Detect which cell encompasses the target text, then output its [X, Y] center coordinate. 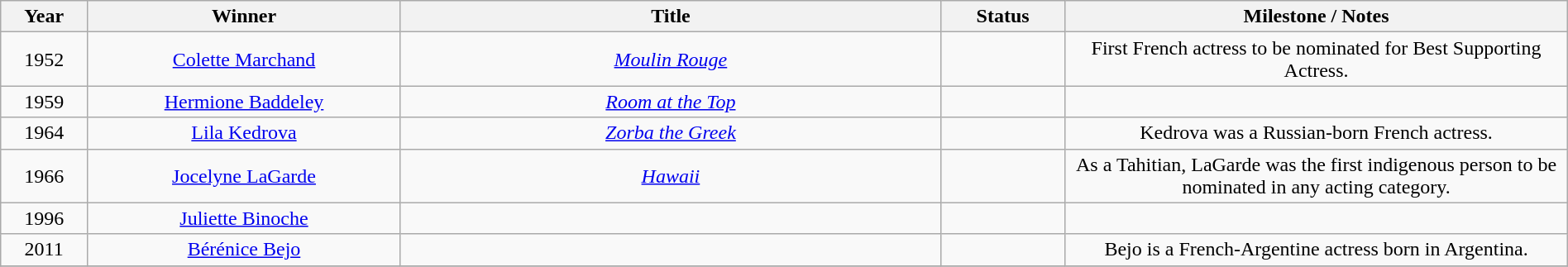
Title [670, 17]
Juliette Binoche [245, 218]
1996 [45, 218]
1959 [45, 102]
Room at the Top [670, 102]
Zorba the Greek [670, 133]
1966 [45, 175]
Moulin Rouge [670, 60]
Kedrova was a Russian-born French actress. [1317, 133]
1964 [45, 133]
Colette Marchand [245, 60]
Year [45, 17]
Winner [245, 17]
Hawaii [670, 175]
Hermione Baddeley [245, 102]
Jocelyne LaGarde [245, 175]
First French actress to be nominated for Best Supporting Actress. [1317, 60]
Bérénice Bejo [245, 250]
Status [1002, 17]
1952 [45, 60]
Lila Kedrova [245, 133]
Bejo is a French-Argentine actress born in Argentina. [1317, 250]
2011 [45, 250]
Milestone / Notes [1317, 17]
As a Tahitian, LaGarde was the first indigenous person to be nominated in any acting category. [1317, 175]
